Identify which cell holds the provided text, then report its (X, Y) central coordinate. 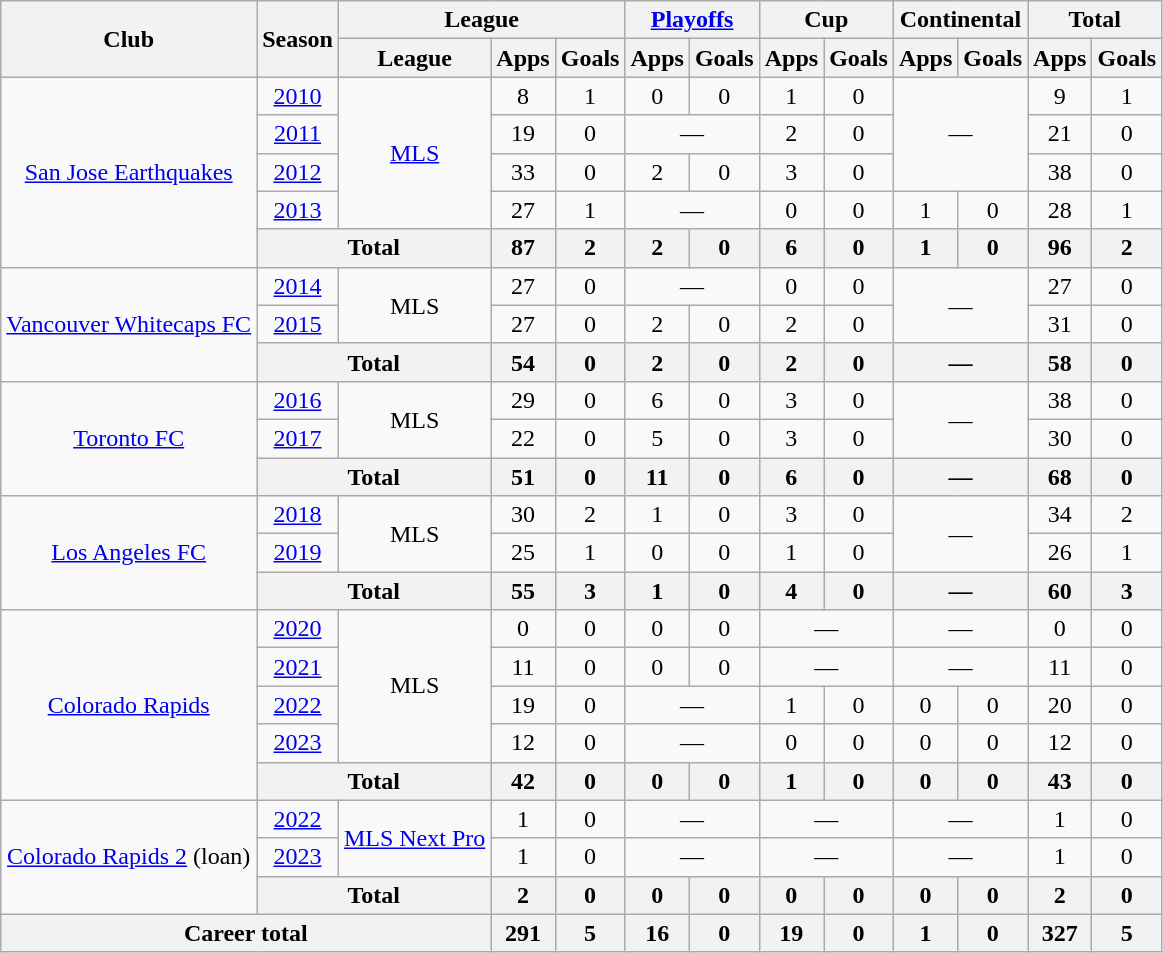
2021 (298, 667)
2015 (298, 324)
Colorado Rapids 2 (loan) (129, 857)
2019 (298, 553)
2011 (298, 134)
2016 (298, 400)
9 (1060, 96)
60 (1060, 591)
Continental (960, 20)
68 (1060, 477)
Season (298, 39)
55 (523, 591)
2010 (298, 96)
87 (523, 248)
8 (523, 96)
22 (523, 438)
20 (1060, 705)
26 (1060, 553)
29 (523, 400)
2020 (298, 629)
58 (1060, 362)
51 (523, 477)
Club (129, 39)
31 (1060, 324)
25 (523, 553)
Los Angeles FC (129, 553)
San Jose Earthquakes (129, 172)
Colorado Rapids (129, 705)
96 (1060, 248)
2018 (298, 515)
42 (523, 781)
2014 (298, 286)
327 (1060, 933)
Toronto FC (129, 438)
Vancouver Whitecaps FC (129, 324)
2017 (298, 438)
4 (791, 591)
33 (523, 172)
Playoffs (692, 20)
2012 (298, 172)
54 (523, 362)
2013 (298, 210)
Cup (826, 20)
Career total (246, 933)
21 (1060, 134)
291 (523, 933)
34 (1060, 515)
16 (657, 933)
MLS Next Pro (414, 838)
28 (1060, 210)
43 (1060, 781)
